Scan for the cell matching the given text and deliver its (X, Y) coordinate at center. 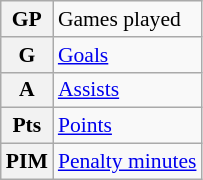
Goals (128, 55)
A (27, 90)
Penalty minutes (128, 162)
Pts (27, 126)
Assists (128, 90)
PIM (27, 162)
Games played (128, 19)
Points (128, 126)
G (27, 55)
GP (27, 19)
